Search for the cell housing the specified text and yield its [x, y] center coordinate. 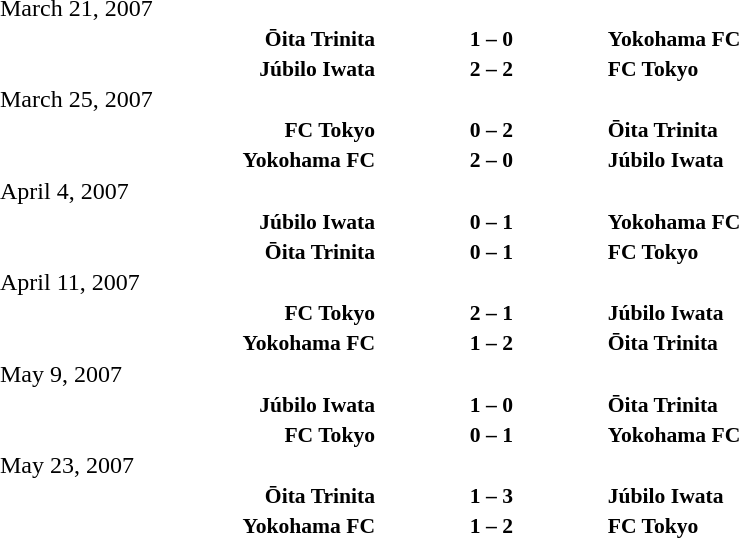
1 – 2 [492, 343]
2 – 2 [492, 68]
2 – 0 [492, 160]
1 – 3 [492, 496]
0 – 2 [492, 130]
2 – 1 [492, 313]
